Pinpoint the cell where the given text exists, returning its [X, Y] midpoint coordinate. 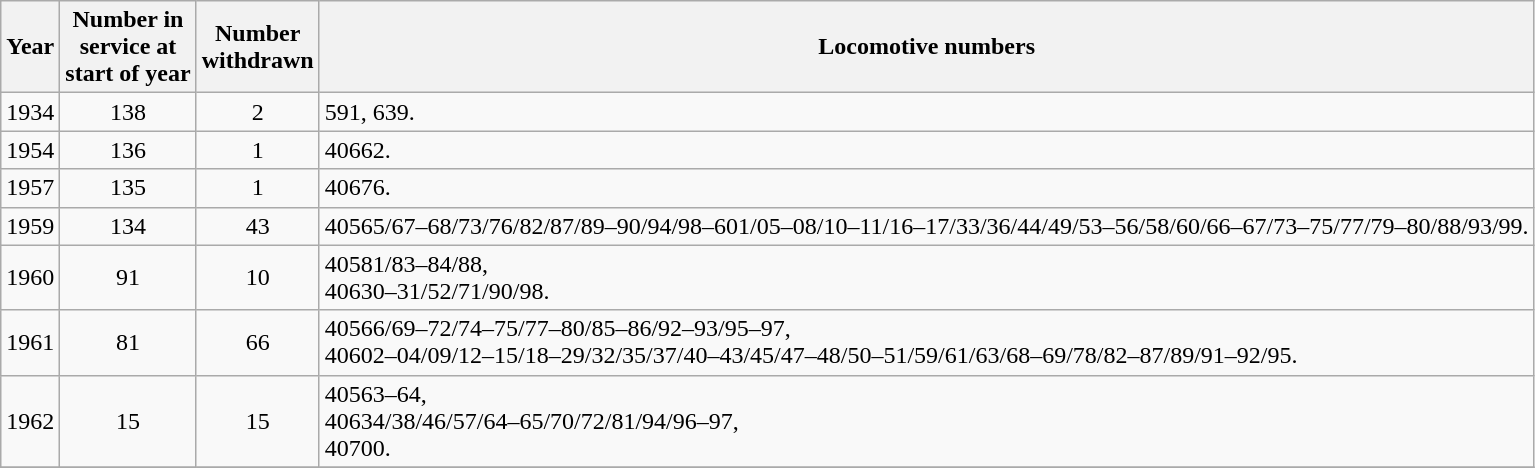
10 [258, 278]
66 [258, 342]
134 [128, 226]
40662. [926, 150]
2 [258, 112]
40563–64, 40634/38/46/57/64–65/70/72/81/94/96–97,40700. [926, 421]
1954 [30, 150]
40676. [926, 188]
Number in service at start of year [128, 47]
81 [128, 342]
135 [128, 188]
40566/69–72/74–75/77–80/85–86/92–93/95–97,40602–04/09/12–15/18–29/32/35/37/40–43/45/47–48/50–51/59/61/63/68–69/78/82–87/89/91–92/95. [926, 342]
136 [128, 150]
40581/83–84/88,40630–31/52/71/90/98. [926, 278]
591, 639. [926, 112]
1962 [30, 421]
138 [128, 112]
43 [258, 226]
1957 [30, 188]
Number withdrawn [258, 47]
1960 [30, 278]
1934 [30, 112]
1959 [30, 226]
Locomotive numbers [926, 47]
91 [128, 278]
1961 [30, 342]
Year [30, 47]
40565/67–68/73/76/82/87/89–90/94/98–601/05–08/10–11/16–17/33/36/44/49/53–56/58/60/66–67/73–75/77/79–80/88/93/99. [926, 226]
